For the text-containing cell, return its midpoint in [X, Y] coordinate format. 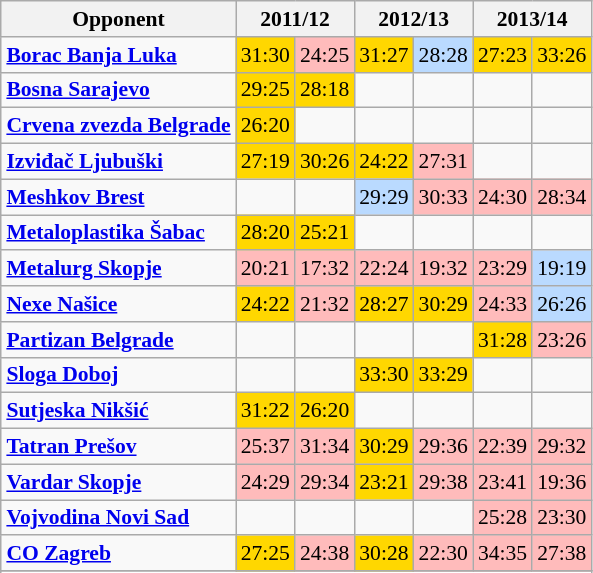
28:34 [562, 197]
25:28 [502, 518]
28:27 [384, 304]
22:24 [384, 269]
Bosna Sarajevo [118, 90]
Borac Banja Luka [118, 55]
33:30 [384, 375]
24:29 [266, 482]
27:25 [266, 554]
23:30 [562, 518]
2011/12 [296, 19]
17:32 [324, 269]
28:20 [266, 233]
Nexe Našice [118, 304]
27:23 [502, 55]
31:30 [266, 55]
25:37 [266, 447]
Opponent [118, 19]
31:27 [384, 55]
28:18 [324, 90]
24:25 [324, 55]
24:30 [502, 197]
22:30 [444, 554]
2013/14 [532, 19]
19:19 [562, 269]
29:34 [324, 482]
22:39 [502, 447]
29:32 [562, 447]
Sutjeska Nikšić [118, 411]
Tatran Prešov [118, 447]
23:29 [502, 269]
Meshkov Brest [118, 197]
20:21 [266, 269]
Vojvodina Novi Sad [118, 518]
27:38 [562, 554]
34:35 [502, 554]
25:21 [324, 233]
24:33 [502, 304]
19:32 [444, 269]
30:26 [324, 162]
33:29 [444, 375]
29:29 [384, 197]
29:25 [266, 90]
23:26 [562, 340]
23:21 [384, 482]
30:33 [444, 197]
27:19 [266, 162]
Metalurg Skopje [118, 269]
21:32 [324, 304]
19:36 [562, 482]
29:36 [444, 447]
23:41 [502, 482]
28:28 [444, 55]
Izviđač Ljubuški [118, 162]
Partizan Belgrade [118, 340]
2012/13 [414, 19]
Crvena zvezda Belgrade [118, 126]
24:38 [324, 554]
31:34 [324, 447]
26:26 [562, 304]
Sloga Doboj [118, 375]
31:28 [502, 340]
30:28 [384, 554]
CO Zagreb [118, 554]
27:31 [444, 162]
29:38 [444, 482]
31:22 [266, 411]
Vardar Skopje [118, 482]
Metaloplastika Šabac [118, 233]
33:26 [562, 55]
